Determine the (X, Y) coordinate at the center of the cell enclosing the given text.  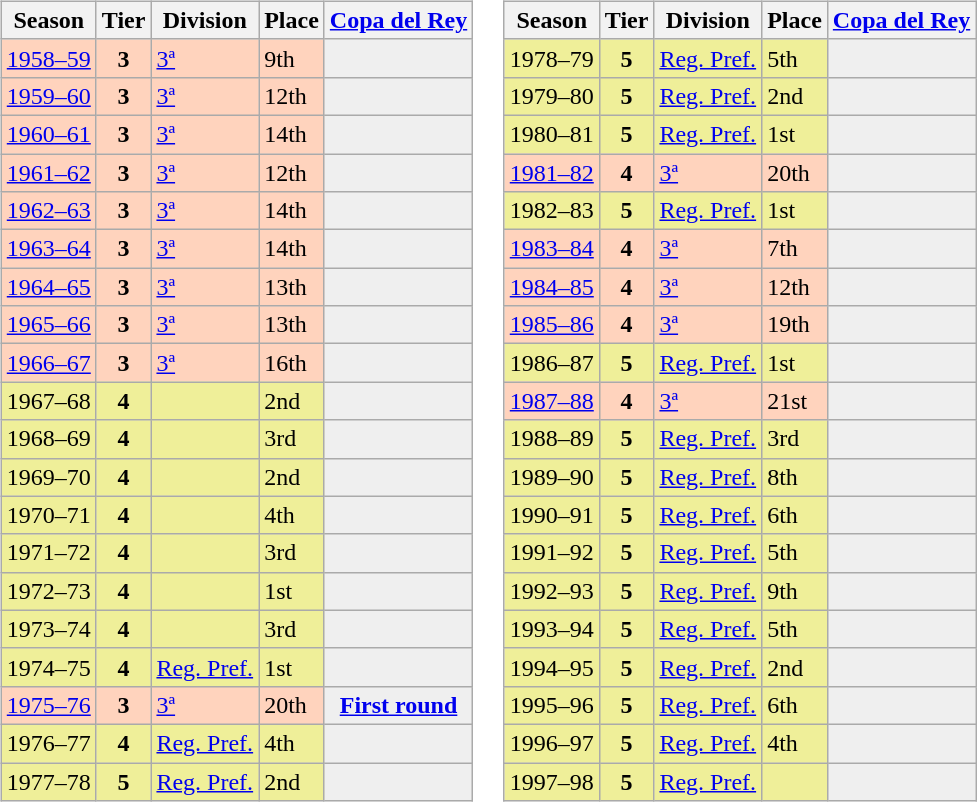
1970–71 (48, 515)
1993–94 (552, 629)
1965–66 (48, 325)
1988–89 (552, 439)
1962–63 (48, 211)
1995–96 (552, 705)
1992–93 (552, 591)
1966–67 (48, 363)
1997–98 (552, 781)
1983–84 (552, 249)
1960–61 (48, 134)
1985–86 (552, 325)
First round (398, 705)
1977–78 (48, 781)
1991–92 (552, 553)
1958–59 (48, 58)
1978–79 (552, 58)
1975–76 (48, 705)
1974–75 (48, 667)
1976–77 (48, 743)
1972–73 (48, 591)
8th (795, 477)
1986–87 (552, 363)
1982–83 (552, 211)
19th (795, 325)
1990–91 (552, 515)
1961–62 (48, 173)
1968–69 (48, 439)
1987–88 (552, 401)
1979–80 (552, 96)
21st (795, 401)
1971–72 (48, 553)
1959–60 (48, 96)
1973–74 (48, 629)
1964–65 (48, 287)
16th (292, 363)
1963–64 (48, 249)
1984–85 (552, 287)
1980–81 (552, 134)
1994–95 (552, 667)
1981–82 (552, 173)
1967–68 (48, 401)
1989–90 (552, 477)
1969–70 (48, 477)
7th (795, 249)
1996–97 (552, 743)
